Scan for the cell matching the given text and deliver its (X, Y) coordinate at center. 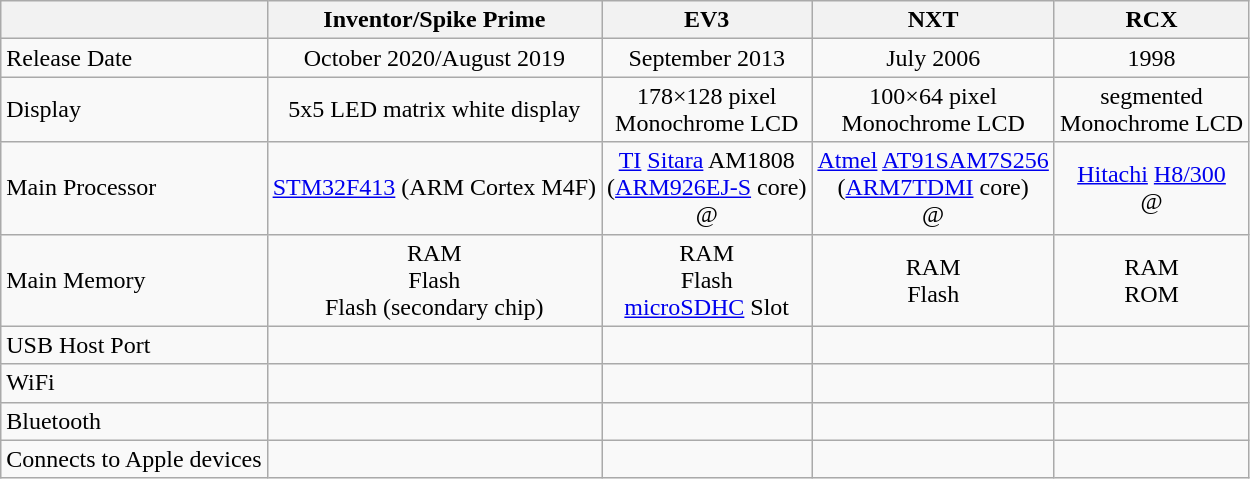
Main Memory (134, 280)
RAM Flash Flash (secondary chip) (434, 280)
Atmel AT91SAM7S256(ARM7TDMI core)@ (933, 188)
Bluetooth (134, 421)
segmentedMonochrome LCD (1151, 110)
5x5 LED matrix white display (434, 110)
Release Date (134, 58)
TI Sitara AM1808(ARM926EJ-S core)@ (707, 188)
WiFi (134, 383)
Hitachi H8/300@ (1151, 188)
USB Host Port (134, 345)
EV3 (707, 20)
RAM ROM (1151, 280)
100×64 pixelMonochrome LCD (933, 110)
Connects to Apple devices (134, 459)
July 2006 (933, 58)
Display (134, 110)
178×128 pixelMonochrome LCD (707, 110)
Inventor/Spike Prime (434, 20)
RAM FlashmicroSDHC Slot (707, 280)
1998 (1151, 58)
RAM Flash (933, 280)
September 2013 (707, 58)
Main Processor (134, 188)
October 2020/August 2019 (434, 58)
STM32F413 (ARM Cortex M4F) (434, 188)
NXT (933, 20)
RCX (1151, 20)
